Return the [x, y] coordinate for the center point of the cell that contains the specified text.  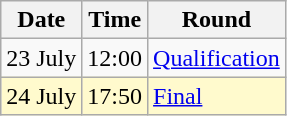
Final [217, 96]
Round [217, 20]
Time [115, 20]
23 July [42, 58]
24 July [42, 96]
17:50 [115, 96]
Date [42, 20]
12:00 [115, 58]
Qualification [217, 58]
